Search for the cell housing the specified text and yield its [x, y] center coordinate. 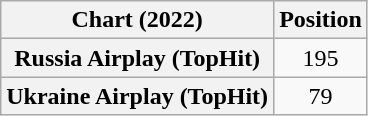
Ukraine Airplay (TopHit) [138, 96]
Chart (2022) [138, 20]
79 [321, 96]
Position [321, 20]
Russia Airplay (TopHit) [138, 58]
195 [321, 58]
